Find where the given text appears and provide that cell's center as [x, y] coordinate. 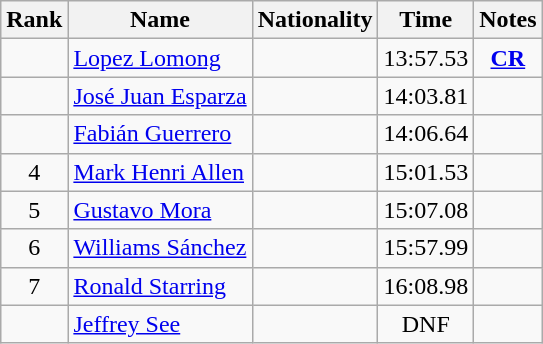
6 [34, 248]
Rank [34, 20]
14:06.64 [426, 134]
13:57.53 [426, 58]
Jeffrey See [160, 324]
16:08.98 [426, 286]
Fabián Guerrero [160, 134]
Gustavo Mora [160, 210]
15:01.53 [426, 172]
Ronald Starring [160, 286]
Nationality [315, 20]
15:57.99 [426, 248]
Williams Sánchez [160, 248]
José Juan Esparza [160, 96]
5 [34, 210]
Name [160, 20]
Time [426, 20]
Mark Henri Allen [160, 172]
Notes [508, 20]
7 [34, 286]
CR [508, 58]
14:03.81 [426, 96]
15:07.08 [426, 210]
Lopez Lomong [160, 58]
DNF [426, 324]
4 [34, 172]
